Extract the [X, Y] coordinate from the center of the cell holding the provided text.  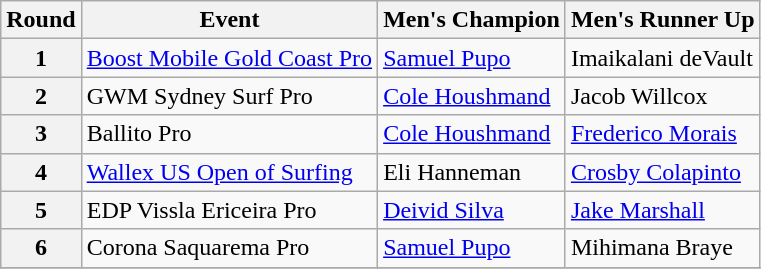
GWM Sydney Surf Pro [229, 96]
Mihimana Braye [662, 248]
Jacob Willcox [662, 96]
Round [41, 20]
Event [229, 20]
Jake Marshall [662, 210]
2 [41, 96]
Men's Champion [472, 20]
5 [41, 210]
Deivid Silva [472, 210]
Imaikalani deVault [662, 58]
Eli Hanneman [472, 172]
4 [41, 172]
Corona Saquarema Pro [229, 248]
Frederico Morais [662, 134]
1 [41, 58]
3 [41, 134]
Boost Mobile Gold Coast Pro [229, 58]
Crosby Colapinto [662, 172]
Men's Runner Up [662, 20]
6 [41, 248]
EDP Vissla Ericeira Pro [229, 210]
Ballito Pro [229, 134]
Wallex US Open of Surfing [229, 172]
